Pinpoint the cell where the given text exists, returning its [X, Y] midpoint coordinate. 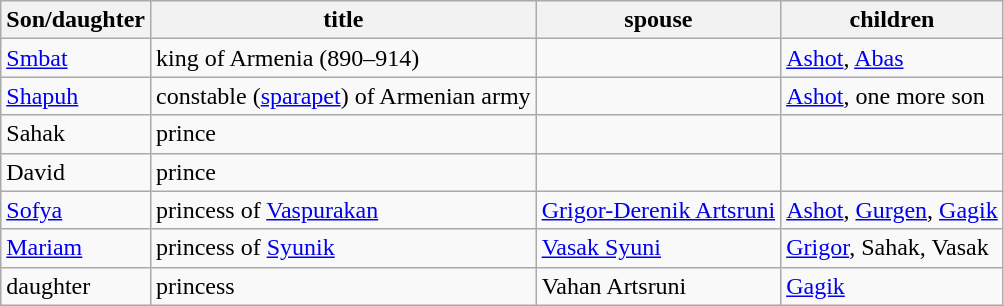
Mariam [76, 248]
princess [344, 286]
Ashot, one more son [892, 96]
king of Armenia (890–914) [344, 58]
title [344, 20]
constable (sparapet) of Armenian army [344, 96]
princess of Syunik [344, 248]
David [76, 172]
children [892, 20]
Sahak [76, 134]
Son/daughter [76, 20]
Gagik [892, 286]
Sofya [76, 210]
Vahan Artsruni [658, 286]
spouse [658, 20]
Smbat [76, 58]
Ashot, Abas [892, 58]
Shapuh [76, 96]
daughter [76, 286]
Vasak Syuni [658, 248]
princess of Vaspurakan [344, 210]
Grigor-Derenik Artsruni [658, 210]
Grigor, Sahak, Vasak [892, 248]
Ashot, Gurgen, Gagik [892, 210]
